Search for the cell housing the specified text and yield its (X, Y) center coordinate. 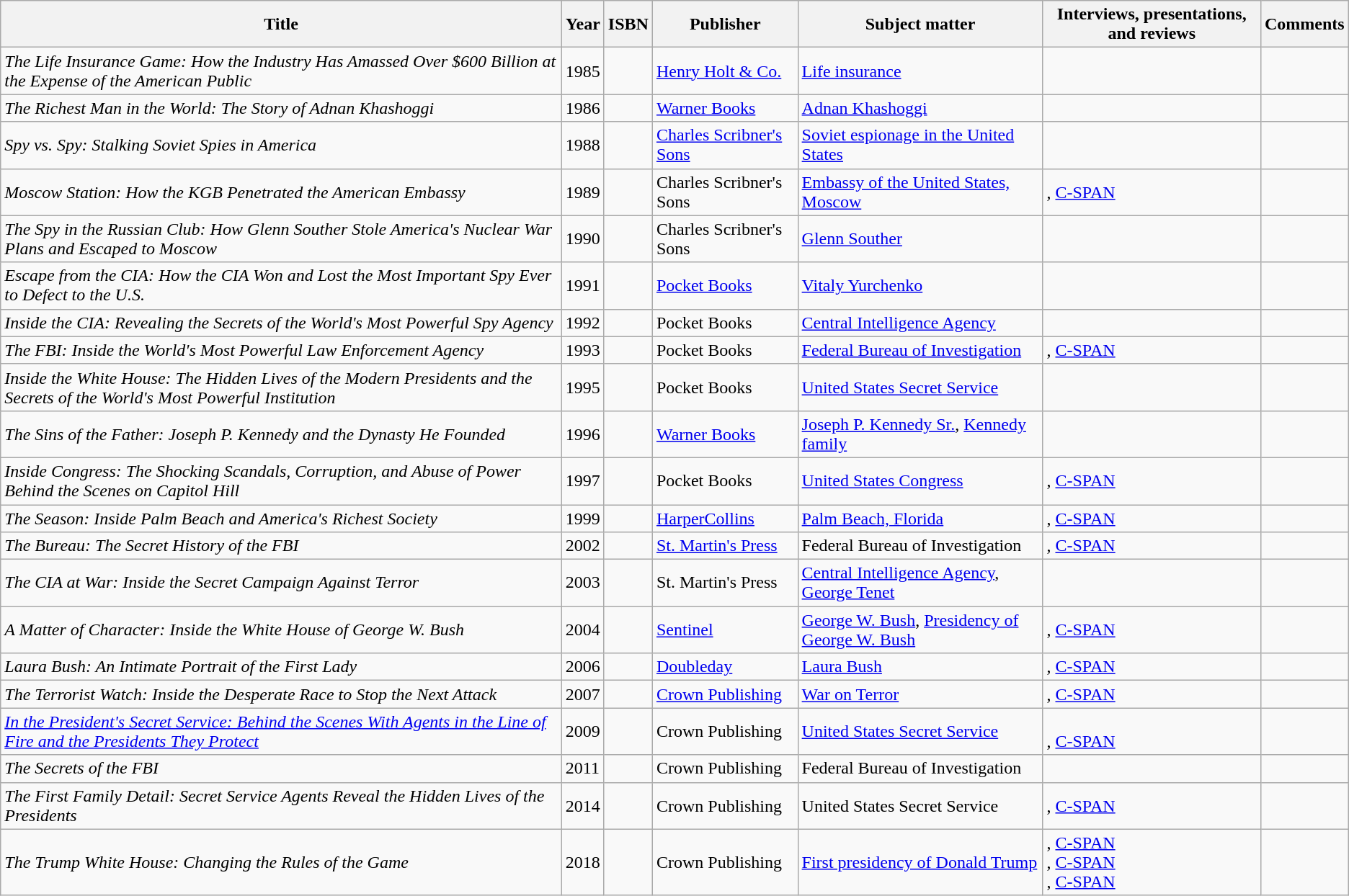
1996 (582, 434)
Escape from the CIA: How the CIA Won and Lost the Most Important Spy Ever to Defect to the U.S. (281, 285)
2011 (582, 769)
1993 (582, 350)
Central Intelligence Agency (920, 323)
The CIA at War: Inside the Secret Campaign Against Terror (281, 583)
Inside the CIA: Revealing the Secrets of the World's Most Powerful Spy Agency (281, 323)
2006 (582, 667)
Glenn Souther (920, 239)
HarperCollins (725, 518)
War on Terror (920, 694)
1997 (582, 481)
Title (281, 24)
United States Congress (920, 481)
Subject matter (920, 24)
The Trump White House: Changing the Rules of the Game (281, 862)
Soviet espionage in the United States (920, 145)
Vitaly Yurchenko (920, 285)
The Spy in the Russian Club: How Glenn Souther Stole America's Nuclear War Plans and Escaped to Moscow (281, 239)
Palm Beach, Florida (920, 518)
A Matter of Character: Inside the White House of George W. Bush (281, 630)
The Season: Inside Palm Beach and America's Richest Society (281, 518)
2004 (582, 630)
Central Intelligence Agency, George Tenet (920, 583)
The FBI: Inside the World's Most Powerful Law Enforcement Agency (281, 350)
The Terrorist Watch: Inside the Desperate Race to Stop the Next Attack (281, 694)
1992 (582, 323)
Interviews, presentations, and reviews (1152, 24)
2018 (582, 862)
Year (582, 24)
Inside Congress: The Shocking Scandals, Corruption, and Abuse of Power Behind the Scenes on Capitol Hill (281, 481)
1995 (582, 387)
Sentinel (725, 630)
, C-SPAN, C-SPAN, C-SPAN (1152, 862)
The Secrets of the FBI (281, 769)
Life insurance (920, 71)
2014 (582, 805)
The Life Insurance Game: How the Industry Has Amassed Over $600 Billion at the Expense of the American Public (281, 71)
1986 (582, 108)
Joseph P. Kennedy Sr., Kennedy family (920, 434)
Moscow Station: How the KGB Penetrated the American Embassy (281, 192)
The Richest Man in the World: The Story of Adnan Khashoggi (281, 108)
Embassy of the United States, Moscow (920, 192)
1985 (582, 71)
The Bureau: The Secret History of the FBI (281, 546)
Laura Bush: An Intimate Portrait of the First Lady (281, 667)
1988 (582, 145)
1991 (582, 285)
George W. Bush, Presidency of George W. Bush (920, 630)
The First Family Detail: Secret Service Agents Reveal the Hidden Lives of the Presidents (281, 805)
2002 (582, 546)
Laura Bush (920, 667)
Spy vs. Spy: Stalking Soviet Spies in America (281, 145)
2007 (582, 694)
Doubleday (725, 667)
First presidency of Donald Trump (920, 862)
Comments (1304, 24)
1990 (582, 239)
1989 (582, 192)
1999 (582, 518)
Henry Holt & Co. (725, 71)
In the President's Secret Service: Behind the Scenes With Agents in the Line of Fire and the Presidents They Protect (281, 732)
Inside the White House: The Hidden Lives of the Modern Presidents and the Secrets of the World's Most Powerful Institution (281, 387)
ISBN (628, 24)
The Sins of the Father: Joseph P. Kennedy and the Dynasty He Founded (281, 434)
Adnan Khashoggi (920, 108)
Publisher (725, 24)
2003 (582, 583)
2009 (582, 732)
